Detect which cell encompasses the target text, then output its [X, Y] center coordinate. 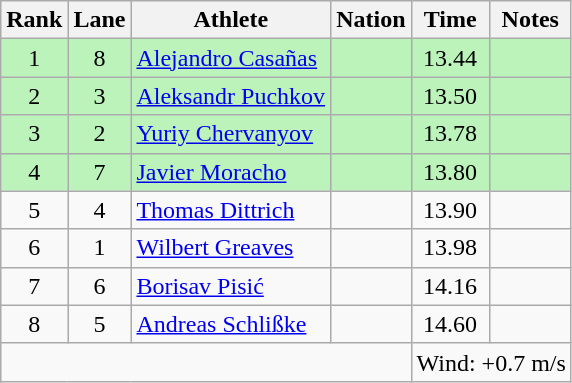
13.98 [450, 248]
Andreas Schlißke [231, 324]
Wind: +0.7 m/s [491, 362]
14.16 [450, 286]
Rank [34, 20]
13.80 [450, 172]
13.44 [450, 58]
Aleksandr Puchkov [231, 96]
13.50 [450, 96]
Javier Moracho [231, 172]
Borisav Pisić [231, 286]
Thomas Dittrich [231, 210]
Time [450, 20]
13.78 [450, 134]
Wilbert Greaves [231, 248]
Notes [530, 20]
14.60 [450, 324]
Nation [371, 20]
Alejandro Casañas [231, 58]
Yuriy Chervanyov [231, 134]
13.90 [450, 210]
Athlete [231, 20]
Lane [100, 20]
